Identify which cell holds the provided text, then report its [X, Y] central coordinate. 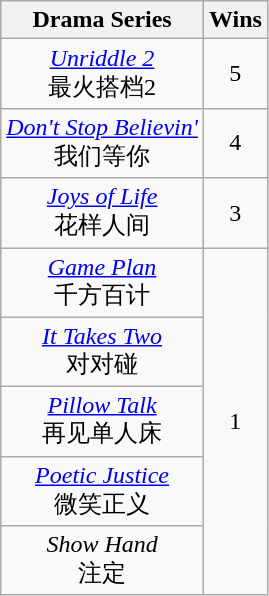
Wins [235, 20]
Joys of Life 花样人间 [102, 213]
1 [235, 422]
Don't Stop Believin' 我们等你 [102, 143]
Poetic Justice 微笑正义 [102, 491]
4 [235, 143]
Unriddle 2 最火搭档2 [102, 74]
Show Hand 注定 [102, 561]
Game Plan 千方百计 [102, 283]
Drama Series [102, 20]
It Takes Two 对对碰 [102, 352]
Pillow Talk 再见单人床 [102, 422]
3 [235, 213]
5 [235, 74]
